Provide the (X, Y) coordinate of the cell's center where the given text is located.  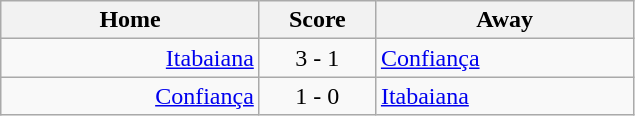
3 - 1 (317, 58)
1 - 0 (317, 96)
Score (317, 20)
Away (504, 20)
Home (130, 20)
